For the text-containing cell, return its midpoint in [x, y] coordinate format. 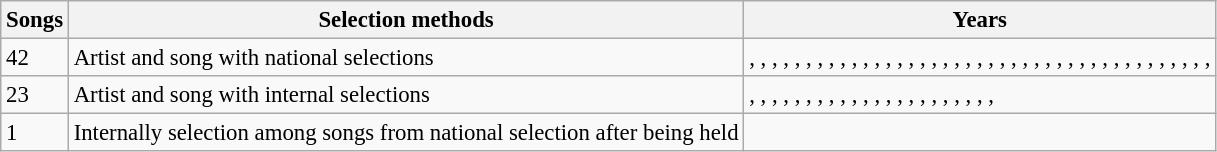
Songs [35, 20]
Artist and song with internal selections [406, 95]
, , , , , , , , , , , , , , , , , , , , , , [980, 95]
1 [35, 133]
, , , , , , , , , , , , , , , , , , , , , , , , , , , , , , , , , , , , , , , , , [980, 58]
23 [35, 95]
Artist and song with national selections [406, 58]
Internally selection among songs from national selection after being held [406, 133]
Years [980, 20]
42 [35, 58]
Selection methods [406, 20]
